Return the [X, Y] coordinate for the center point of the cell that contains the specified text.  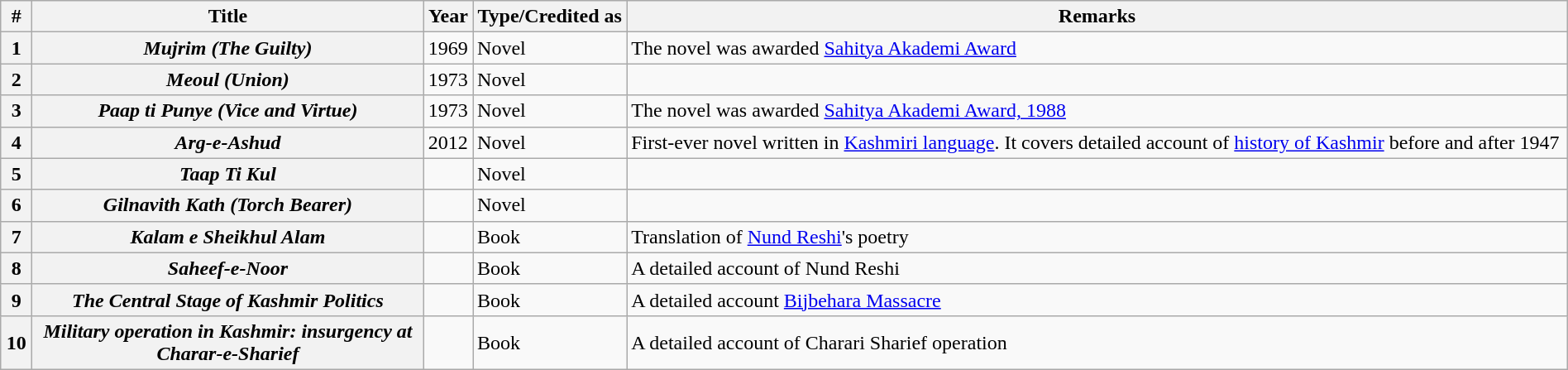
9 [17, 300]
1969 [448, 48]
4 [17, 142]
A detailed account of Nund Reshi [1097, 268]
8 [17, 268]
First-ever novel written in Kashmiri language. It covers detailed account of history of Kashmir before and after 1947 [1097, 142]
6 [17, 205]
3 [17, 111]
Mujrim (The Guilty) [228, 48]
2012 [448, 142]
The novel was awarded Sahitya Akademi Award, 1988 [1097, 111]
Paap ti Punye (Vice and Virtue) [228, 111]
2 [17, 79]
Gilnavith Kath (Torch Bearer) [228, 205]
Taap Ti Kul [228, 174]
Meoul (Union) [228, 79]
A detailed account Bijbehara Massacre [1097, 300]
The Central Stage of Kashmir Politics [228, 300]
Arg-e-Ashud [228, 142]
7 [17, 237]
Type/Credited as [550, 17]
# [17, 17]
Translation of Nund Reshi's poetry [1097, 237]
10 [17, 343]
Saheef-e-Noor [228, 268]
5 [17, 174]
The novel was awarded Sahitya Akademi Award [1097, 48]
Military operation in Kashmir: insurgency at Charar-e-Sharief [228, 343]
1 [17, 48]
Remarks [1097, 17]
Title [228, 17]
A detailed account of Charari Sharief operation [1097, 343]
Kalam e Sheikhul Alam [228, 237]
Year [448, 17]
